Extract the (x, y) coordinate from the center of the cell holding the provided text.  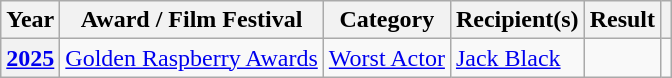
2025 (30, 58)
Worst Actor (386, 58)
Award / Film Festival (192, 20)
Recipient(s) (517, 20)
Year (30, 20)
Golden Raspberry Awards (192, 58)
Jack Black (517, 58)
Result (622, 20)
Category (386, 20)
